Output the (X, Y) coordinate of the center of the cell containing the given text.  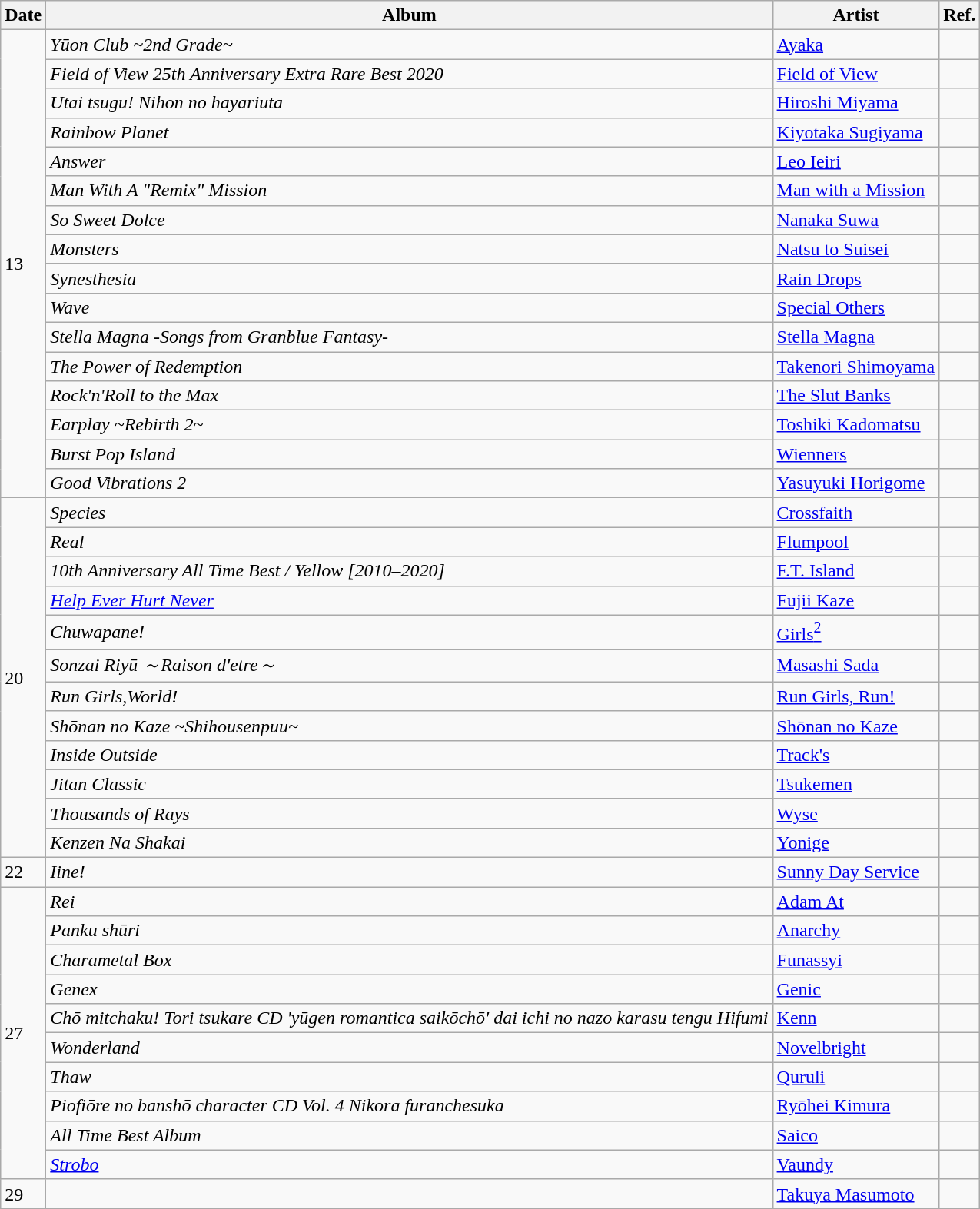
Field of View (856, 74)
Yūon Club ~2nd Grade~ (409, 45)
Crossfaith (856, 513)
Rainbow Planet (409, 132)
Girls2 (856, 632)
Strobo (409, 1164)
Run Girls, Run! (856, 696)
Chō mitchaku! Tori tsukare CD 'yūgen romantica saikōchō' dai ichi no nazo karasu tengu Hifumi (409, 1018)
Iine! (409, 872)
Shōnan no Kaze (856, 726)
Chuwapane! (409, 632)
Anarchy (856, 931)
Answer (409, 161)
Real (409, 542)
F.T. Island (856, 571)
Artist (856, 15)
29 (23, 1194)
Thaw (409, 1077)
All Time Best Album (409, 1135)
Nanaka Suwa (856, 220)
Thousands of Rays (409, 813)
Hiroshi Miyama (856, 103)
Burst Pop Island (409, 454)
Toshiki Kadomatsu (856, 425)
Utai tsugu! Nihon no hayariuta (409, 103)
Takuya Masumoto (856, 1194)
Field of View 25th Anniversary Extra Rare Best 2020 (409, 74)
Album (409, 15)
Sonzai Riyū ～Raison d'etre～ (409, 666)
Wienners (856, 454)
Earplay ~Rebirth 2~ (409, 425)
Novelbright (856, 1048)
Masashi Sada (856, 666)
Kenzen Na Shakai (409, 842)
Yasuyuki Horigome (856, 483)
Date (23, 15)
20 (23, 678)
Wyse (856, 813)
Quruli (856, 1077)
Monsters (409, 249)
Vaundy (856, 1164)
Stella Magna (856, 337)
Piofiōre no banshō character CD Vol. 4 Nikora furanchesuka (409, 1106)
Track's (856, 755)
Rock'n'Roll to the Max (409, 396)
Flumpool (856, 542)
Ayaka (856, 45)
Rain Drops (856, 278)
27 (23, 1033)
So Sweet Dolce (409, 220)
Shōnan no Kaze ~Shihousenpuu~ (409, 726)
Leo Ieiri (856, 161)
Genic (856, 989)
The Slut Banks (856, 396)
Ryōhei Kimura (856, 1106)
Fujii Kaze (856, 600)
Adam At (856, 902)
Species (409, 513)
The Power of Redemption (409, 367)
Wonderland (409, 1048)
Synesthesia (409, 278)
Good Vibrations 2 (409, 483)
Man with a Mission (856, 191)
Funassyi (856, 960)
Genex (409, 989)
10th Anniversary All Time Best / Yellow [2010–2020] (409, 571)
Kenn (856, 1018)
Natsu to Suisei (856, 249)
Ref. (959, 15)
Charametal Box (409, 960)
Saico (856, 1135)
Sunny Day Service (856, 872)
Stella Magna -Songs from Granblue Fantasy- (409, 337)
Help Ever Hurt Never (409, 600)
Special Others (856, 307)
Jitan Classic (409, 784)
Inside Outside (409, 755)
Panku shūri (409, 931)
Yonige (856, 842)
Run Girls,World! (409, 696)
Kiyotaka Sugiyama (856, 132)
Man With A "Remix" Mission (409, 191)
Wave (409, 307)
22 (23, 872)
Takenori Shimoyama (856, 367)
13 (23, 264)
Rei (409, 902)
Tsukemen (856, 784)
